Search for the cell housing the specified text and yield its (x, y) center coordinate. 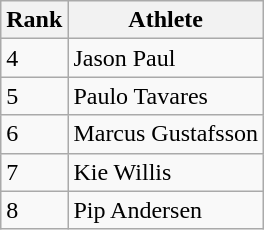
Paulo Tavares (166, 96)
Pip Andersen (166, 210)
Marcus Gustafsson (166, 134)
Kie Willis (166, 172)
Rank (34, 20)
5 (34, 96)
8 (34, 210)
6 (34, 134)
7 (34, 172)
4 (34, 58)
Athlete (166, 20)
Jason Paul (166, 58)
